Identify which cell holds the provided text, then report its (x, y) central coordinate. 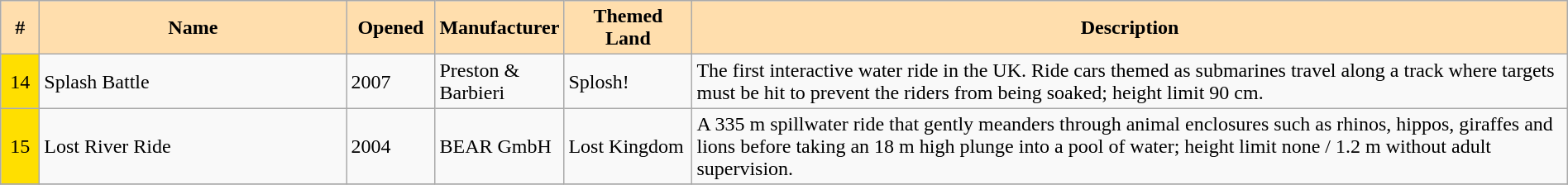
2007 (390, 81)
Name (194, 28)
# (20, 28)
BEAR GmbH (500, 146)
Manufacturer (500, 28)
Themed Land (629, 28)
14 (20, 81)
Lost Kingdom (629, 146)
Splash Battle (194, 81)
2004 (390, 146)
Description (1130, 28)
Preston & Barbieri (500, 81)
Lost River Ride (194, 146)
Opened (390, 28)
Splosh! (629, 81)
15 (20, 146)
